Return (X, Y) of the center of cell containing provided text 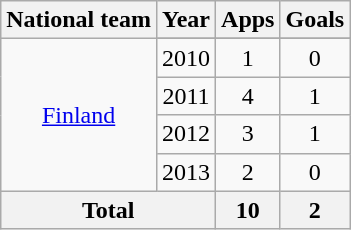
Total (108, 210)
2012 (186, 134)
Apps (248, 20)
Year (186, 20)
2010 (186, 58)
2011 (186, 96)
10 (248, 210)
4 (248, 96)
Goals (315, 20)
2013 (186, 172)
3 (248, 134)
Finland (79, 115)
National team (79, 20)
